Determine the (X, Y) coordinate at the center of the cell enclosing the given text.  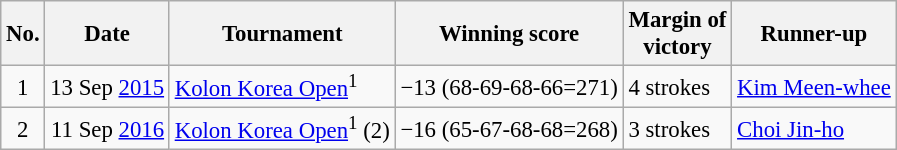
Kolon Korea Open1 (2) (282, 129)
13 Sep 2015 (107, 87)
4 strokes (678, 87)
−13 (68-69-68-66=271) (509, 87)
3 strokes (678, 129)
Date (107, 34)
−16 (65-67-68-68=268) (509, 129)
Kolon Korea Open1 (282, 87)
1 (23, 87)
Tournament (282, 34)
11 Sep 2016 (107, 129)
2 (23, 129)
Margin ofvictory (678, 34)
Choi Jin-ho (814, 129)
No. (23, 34)
Runner-up (814, 34)
Winning score (509, 34)
Kim Meen-whee (814, 87)
